Scan for the cell matching the given text and deliver its (X, Y) coordinate at center. 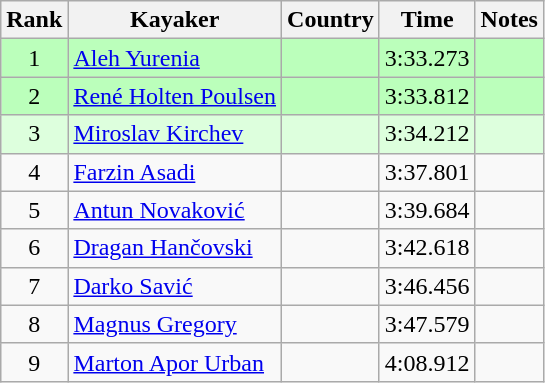
3:37.801 (427, 172)
Miroslav Kirchev (175, 134)
1 (34, 58)
3:33.273 (427, 58)
Time (427, 20)
3:39.684 (427, 210)
Antun Novaković (175, 210)
Rank (34, 20)
Dragan Hančovski (175, 248)
3 (34, 134)
Darko Savić (175, 286)
Farzin Asadi (175, 172)
2 (34, 96)
7 (34, 286)
3:33.812 (427, 96)
3:34.212 (427, 134)
Marton Apor Urban (175, 362)
Aleh Yurenia (175, 58)
Kayaker (175, 20)
9 (34, 362)
Country (331, 20)
Notes (509, 20)
3:47.579 (427, 324)
5 (34, 210)
3:42.618 (427, 248)
6 (34, 248)
3:46.456 (427, 286)
Magnus Gregory (175, 324)
8 (34, 324)
4:08.912 (427, 362)
4 (34, 172)
René Holten Poulsen (175, 96)
